Return [x, y] of the center of cell containing provided text 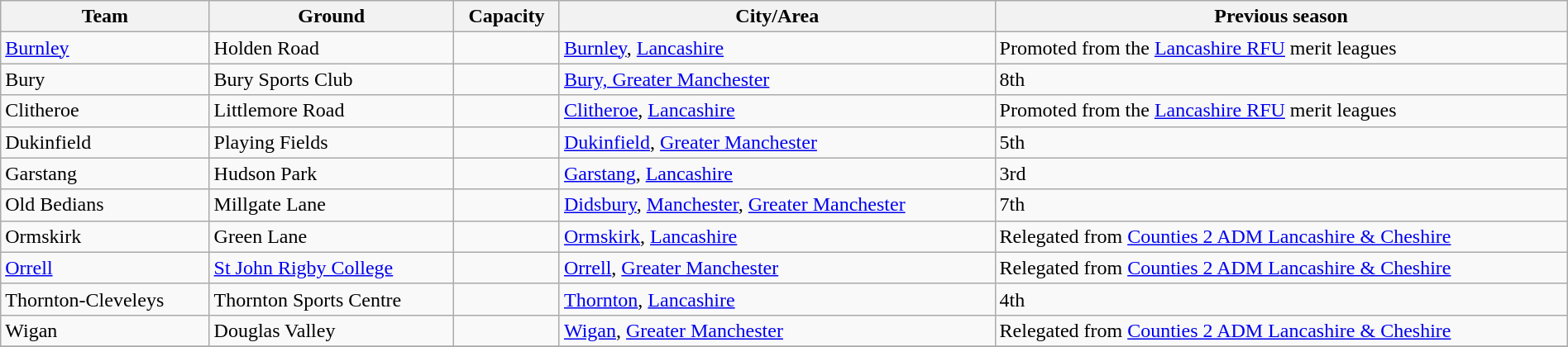
Burnley [105, 48]
Orrell [105, 268]
Garstang, Lancashire [777, 173]
Douglas Valley [331, 330]
Littlemore Road [331, 111]
Bury Sports Club [331, 79]
Thornton Sports Centre [331, 299]
Wigan, Greater Manchester [777, 330]
Clitheroe [105, 111]
Team [105, 17]
Millgate Lane [331, 205]
4th [1281, 299]
Burnley, Lancashire [777, 48]
Ground [331, 17]
Previous season [1281, 17]
St John Rigby College [331, 268]
Wigan [105, 330]
Ormskirk [105, 236]
Ormskirk, Lancashire [777, 236]
Holden Road [331, 48]
8th [1281, 79]
Garstang [105, 173]
Dukinfield [105, 142]
7th [1281, 205]
Bury [105, 79]
Bury, Greater Manchester [777, 79]
Thornton, Lancashire [777, 299]
Clitheroe, Lancashire [777, 111]
3rd [1281, 173]
City/Area [777, 17]
Capacity [506, 17]
Thornton-Cleveleys [105, 299]
Didsbury, Manchester, Greater Manchester [777, 205]
Green Lane [331, 236]
Orrell, Greater Manchester [777, 268]
Old Bedians [105, 205]
5th [1281, 142]
Playing Fields [331, 142]
Dukinfield, Greater Manchester [777, 142]
Hudson Park [331, 173]
